Return the (X, Y) coordinate for the center point of the cell that contains the specified text.  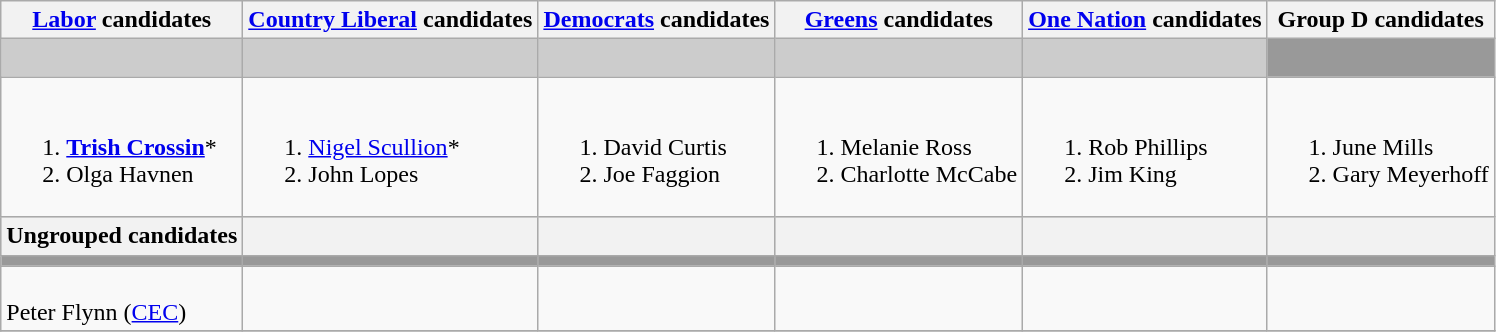
Ungrouped candidates (122, 236)
Peter Flynn (CEC) (122, 298)
Nigel Scullion*John Lopes (390, 147)
Country Liberal candidates (390, 20)
June MillsGary Meyerhoff (1380, 147)
Labor candidates (122, 20)
Group D candidates (1380, 20)
Democrats candidates (656, 20)
Greens candidates (899, 20)
David CurtisJoe Faggion (656, 147)
Rob PhillipsJim King (1145, 147)
Melanie RossCharlotte McCabe (899, 147)
Trish Crossin*Olga Havnen (122, 147)
One Nation candidates (1145, 20)
